Locate the cell with the specified text and output its [x, y] center coordinate. 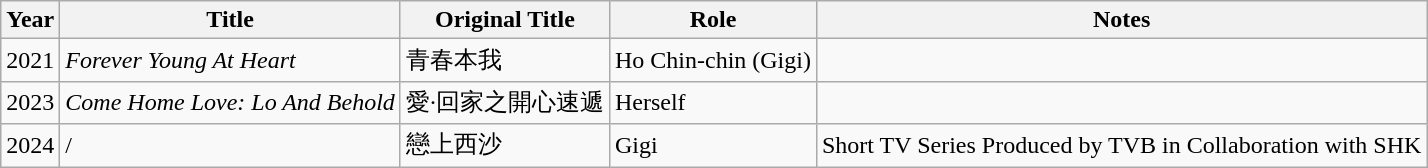
Year [30, 20]
Short TV Series Produced by TVB in Collaboration with SHK [1121, 146]
青春本我 [504, 60]
Gigi [712, 146]
Role [712, 20]
Original Title [504, 20]
Come Home Love: Lo And Behold [230, 102]
Forever Young At Heart [230, 60]
/ [230, 146]
Title [230, 20]
Herself [712, 102]
2021 [30, 60]
Notes [1121, 20]
2023 [30, 102]
愛·回家之開心速遞 [504, 102]
戀上西沙 [504, 146]
2024 [30, 146]
Ho Chin-chin (Gigi) [712, 60]
